Search for the cell housing the specified text and yield its (x, y) center coordinate. 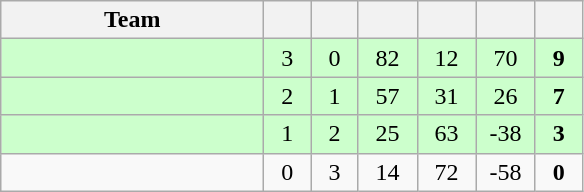
14 (388, 172)
82 (388, 58)
25 (388, 134)
63 (446, 134)
57 (388, 96)
9 (558, 58)
70 (506, 58)
Team (132, 20)
31 (446, 96)
12 (446, 58)
7 (558, 96)
-58 (506, 172)
72 (446, 172)
26 (506, 96)
-38 (506, 134)
